Determine the (x, y) coordinate at the center of the cell enclosing the given text.  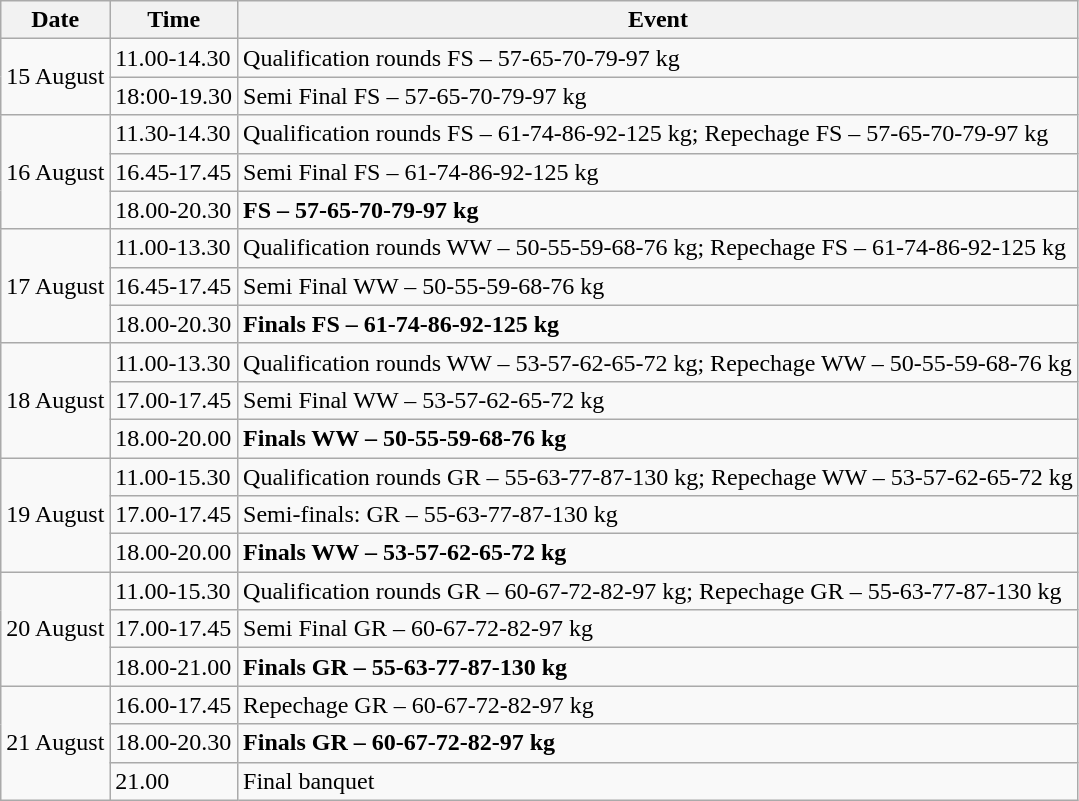
21.00 (174, 781)
Qualification rounds GR – 55-63-77-87-130 kg; Repechage WW – 53-57-62-65-72 kg (658, 477)
Finals GR – 55-63-77-87-130 kg (658, 667)
Semi-finals: GR – 55-63-77-87-130 kg (658, 515)
18:00-19.30 (174, 96)
20 August (56, 629)
15 August (56, 77)
16 August (56, 172)
11.00-14.30 (174, 58)
Qualification rounds GR – 60-67-72-82-97 kg; Repechage GR – 55-63-77-87-130 kg (658, 591)
Time (174, 20)
Qualification rounds FS – 57-65-70-79-97 kg (658, 58)
Semi Final FS – 57-65-70-79-97 kg (658, 96)
18 August (56, 400)
Semi Final FS – 61-74-86-92-125 kg (658, 172)
Finals WW – 50-55-59-68-76 kg (658, 438)
Semi Final WW – 50-55-59-68-76 kg (658, 286)
17 August (56, 286)
Qualification rounds FS – 61-74-86-92-125 kg; Repechage FS – 57-65-70-79-97 kg (658, 134)
FS – 57-65-70-79-97 kg (658, 210)
11.30-14.30 (174, 134)
Qualification rounds WW – 53-57-62-65-72 kg; Repechage WW – 50-55-59-68-76 kg (658, 362)
Finals GR – 60-67-72-82-97 kg (658, 743)
19 August (56, 515)
Semi Final WW – 53-57-62-65-72 kg (658, 400)
Repechage GR – 60-67-72-82-97 kg (658, 705)
Semi Final GR – 60-67-72-82-97 kg (658, 629)
Final banquet (658, 781)
18.00-21.00 (174, 667)
Finals FS – 61-74-86-92-125 kg (658, 324)
Date (56, 20)
16.00-17.45 (174, 705)
Event (658, 20)
21 August (56, 743)
Qualification rounds WW – 50-55-59-68-76 kg; Repechage FS – 61-74-86-92-125 kg (658, 248)
Finals WW – 53-57-62-65-72 kg (658, 553)
